Search for the cell housing the specified text and yield its (x, y) center coordinate. 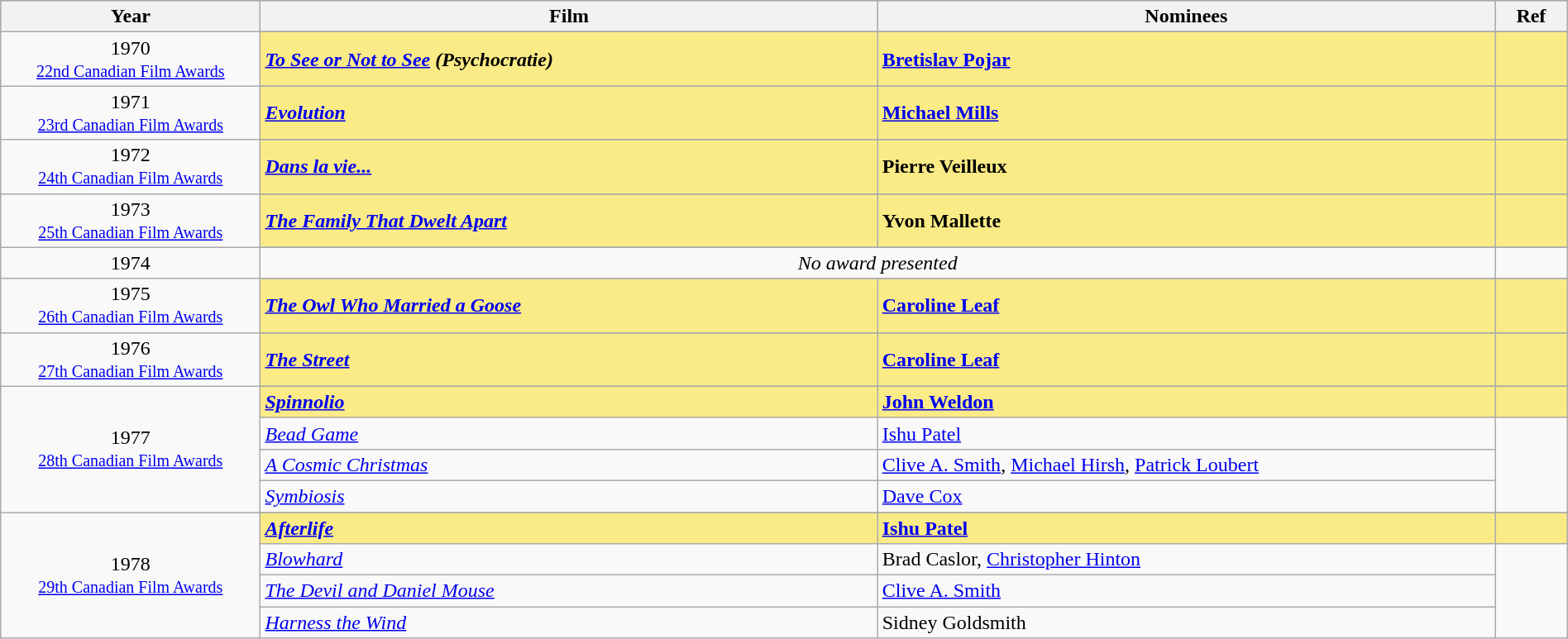
1971 23rd Canadian Film Awards (131, 112)
Year (131, 17)
Clive A. Smith (1186, 591)
Harness the Wind (569, 622)
The Street (569, 359)
Sidney Goldsmith (1186, 622)
Evolution (569, 112)
1975 26th Canadian Film Awards (131, 306)
1976 27th Canadian Film Awards (131, 359)
Symbiosis (569, 496)
Michael Mills (1186, 112)
Nominees (1186, 17)
Pierre Veilleux (1186, 167)
1977 28th Canadian Film Awards (131, 449)
Spinnolio (569, 402)
Brad Caslor, Christopher Hinton (1186, 560)
To See or Not to See (Psychocratie) (569, 60)
Bead Game (569, 433)
John Weldon (1186, 402)
Film (569, 17)
1978 29th Canadian Film Awards (131, 575)
Dans la vie... (569, 167)
1973 25th Canadian Film Awards (131, 220)
Yvon Mallette (1186, 220)
Ref (1532, 17)
No award presented (878, 263)
The Owl Who Married a Goose (569, 306)
Clive A. Smith, Michael Hirsh, Patrick Loubert (1186, 465)
Afterlife (569, 528)
1974 (131, 263)
1972 24th Canadian Film Awards (131, 167)
A Cosmic Christmas (569, 465)
1970 22nd Canadian Film Awards (131, 60)
Dave Cox (1186, 496)
Bretislav Pojar (1186, 60)
The Devil and Daniel Mouse (569, 591)
Blowhard (569, 560)
The Family That Dwelt Apart (569, 220)
